Detect which cell encompasses the target text, then output its [x, y] center coordinate. 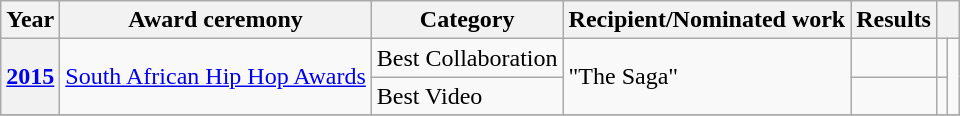
Category [467, 20]
Year [30, 20]
Best Collaboration [467, 58]
Award ceremony [216, 20]
Best Video [467, 96]
Recipient/Nominated work [707, 20]
South African Hip Hop Awards [216, 77]
Results [894, 20]
"The Saga" [707, 77]
2015 [30, 77]
